From the cell containing the given text, extract its center point as (X, Y) coordinate. 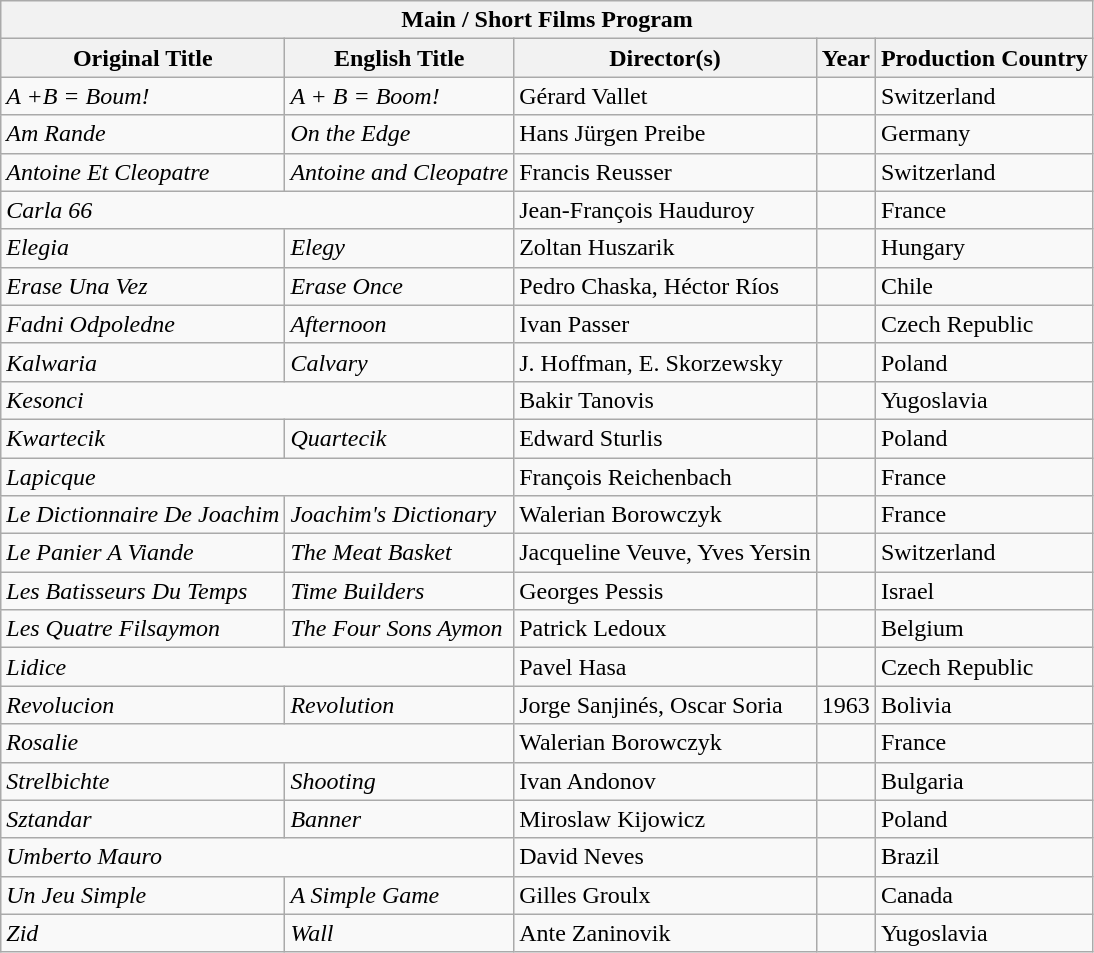
Director(s) (666, 58)
Antoine Et Cleopatre (143, 172)
J. Hoffman, E. Skorzewsky (666, 362)
Francis Reusser (666, 172)
Miroslaw Kijowicz (666, 819)
Brazil (984, 857)
Jorge Sanjinés, Oscar Soria (666, 705)
Year (846, 58)
Pavel Hasa (666, 667)
Am Rande (143, 134)
David Neves (666, 857)
Lapicque (258, 477)
Strelbichte (143, 781)
Rosalie (258, 743)
Patrick Ledoux (666, 629)
Calvary (400, 362)
Georges Pessis (666, 591)
Israel (984, 591)
Shooting (400, 781)
The Meat Basket (400, 553)
Chile (984, 286)
Joachim's Dictionary (400, 515)
Wall (400, 933)
Kesonci (258, 400)
A Simple Game (400, 895)
Bakir Tanovis (666, 400)
Revolucion (143, 705)
Ivan Passer (666, 324)
Sztandar (143, 819)
Kwartecik (143, 438)
Pedro Chaska, Héctor Ríos (666, 286)
Original Title (143, 58)
A +B = Boum! (143, 96)
Lidice (258, 667)
Quartecik (400, 438)
Le Panier A Viande (143, 553)
Antoine and Cleopatre (400, 172)
Hungary (984, 248)
English Title (400, 58)
François Reichenbach (666, 477)
Canada (984, 895)
Carla 66 (258, 210)
Zoltan Huszarik (666, 248)
Jacqueline Veuve, Yves Yersin (666, 553)
Elegy (400, 248)
Germany (984, 134)
Fadni Odpoledne (143, 324)
Un Jeu Simple (143, 895)
Zid (143, 933)
Revolution (400, 705)
On the Edge (400, 134)
The Four Sons Aymon (400, 629)
Afternoon (400, 324)
Les Batisseurs Du Temps (143, 591)
Production Country (984, 58)
A + B = Boom! (400, 96)
1963 (846, 705)
Bulgaria (984, 781)
Le Dictionnaire De Joachim (143, 515)
Banner (400, 819)
Bolivia (984, 705)
Ivan Andonov (666, 781)
Erase Once (400, 286)
Edward Sturlis (666, 438)
Kalwaria (143, 362)
Elegia (143, 248)
Hans Jürgen Preibe (666, 134)
Gérard Vallet (666, 96)
Time Builders (400, 591)
Jean-François Hauduroy (666, 210)
Gilles Groulx (666, 895)
Les Quatre Filsaymon (143, 629)
Umberto Mauro (258, 857)
Main / Short Films Program (548, 20)
Ante Zaninovik (666, 933)
Belgium (984, 629)
Erase Una Vez (143, 286)
